Identify which cell holds the provided text, then report its [x, y] central coordinate. 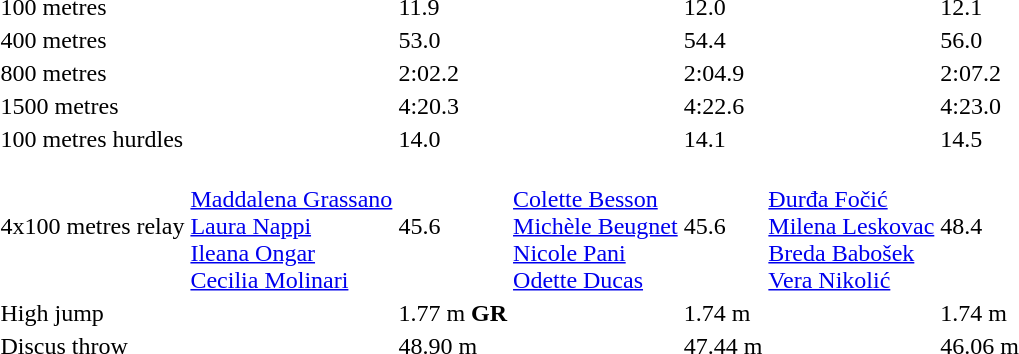
1.74 m [723, 313]
Đurđa FočićMilena LeskovacBreda BabošekVera Nikolić [852, 226]
4:22.6 [723, 106]
53.0 [453, 40]
4:20.3 [453, 106]
54.4 [723, 40]
2:04.9 [723, 73]
14.0 [453, 139]
14.1 [723, 139]
1.77 m GR [453, 313]
Maddalena GrassanoLaura NappiIleana OngarCecilia Molinari [292, 226]
Colette BessonMichèle BeugnetNicole PaniOdette Ducas [596, 226]
2:02.2 [453, 73]
